Capture the cell that displays the provided text and extract its [X, Y] central coordinate. 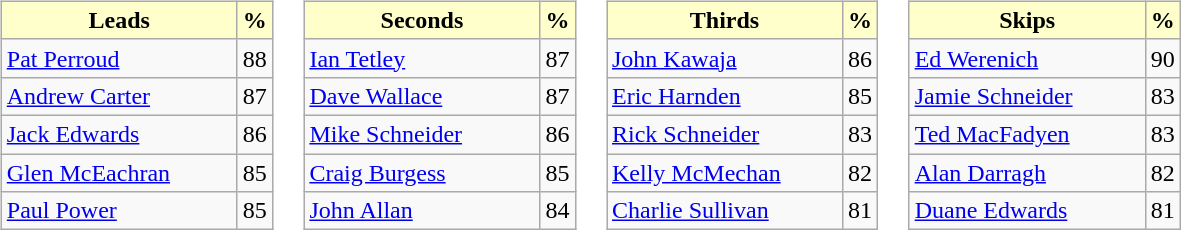
Duane Edwards [1027, 211]
84 [558, 211]
Pat Perroud [119, 58]
90 [1162, 58]
Mike Schneider [422, 134]
Rick Schneider [724, 134]
Andrew Carter [119, 96]
Craig Burgess [422, 173]
Ted MacFadyen [1027, 134]
Ed Werenich [1027, 58]
Seconds [422, 20]
Thirds [724, 20]
Skips [1027, 20]
Charlie Sullivan [724, 211]
Leads [119, 20]
Paul Power [119, 211]
Glen McEachran [119, 173]
Alan Darragh [1027, 173]
Ian Tetley [422, 58]
Kelly McMechan [724, 173]
Jamie Schneider [1027, 96]
88 [254, 58]
Eric Harnden [724, 96]
John Allan [422, 211]
Dave Wallace [422, 96]
John Kawaja [724, 58]
Jack Edwards [119, 134]
